Provide the (x, y) coordinate of the cell's center where the given text is located.  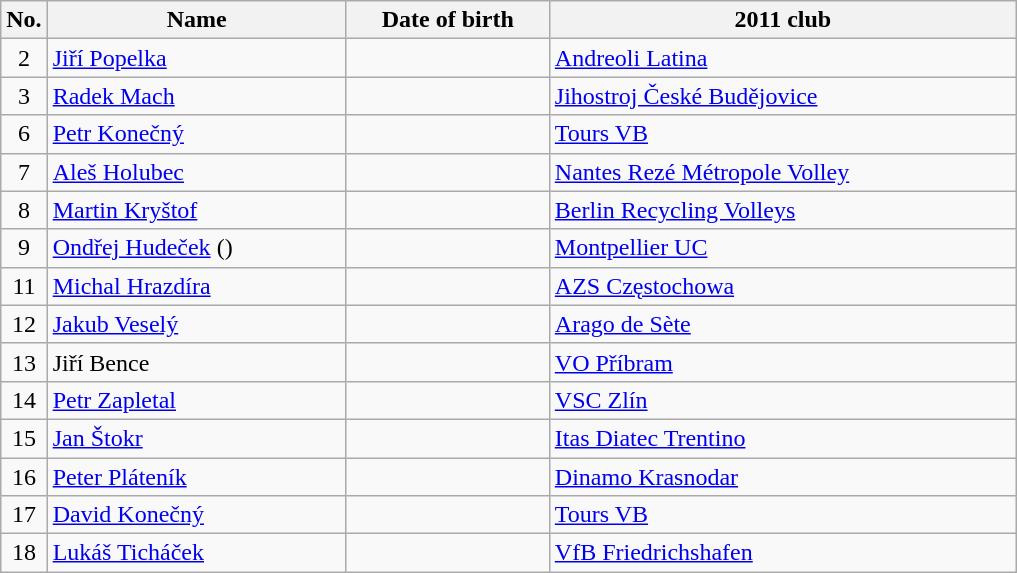
9 (24, 248)
Ondřej Hudeček () (196, 248)
David Konečný (196, 515)
Aleš Holubec (196, 172)
Michal Hrazdíra (196, 286)
Martin Kryštof (196, 210)
13 (24, 362)
Peter Pláteník (196, 477)
Date of birth (448, 20)
Lukáš Ticháček (196, 553)
3 (24, 96)
Jiří Bence (196, 362)
Dinamo Krasnodar (782, 477)
Montpellier UC (782, 248)
Andreoli Latina (782, 58)
11 (24, 286)
Radek Mach (196, 96)
Petr Zapletal (196, 400)
Arago de Sète (782, 324)
Jan Štokr (196, 438)
2011 club (782, 20)
14 (24, 400)
VfB Friedrichshafen (782, 553)
7 (24, 172)
Jiří Popelka (196, 58)
16 (24, 477)
Name (196, 20)
No. (24, 20)
Jihostroj České Budějovice (782, 96)
2 (24, 58)
12 (24, 324)
Jakub Veselý (196, 324)
8 (24, 210)
Berlin Recycling Volleys (782, 210)
18 (24, 553)
Petr Konečný (196, 134)
Itas Diatec Trentino (782, 438)
VSC Zlín (782, 400)
6 (24, 134)
Nantes Rezé Métropole Volley (782, 172)
15 (24, 438)
17 (24, 515)
VO Příbram (782, 362)
AZS Częstochowa (782, 286)
